Find where the given text appears and provide that cell's center as [X, Y] coordinate. 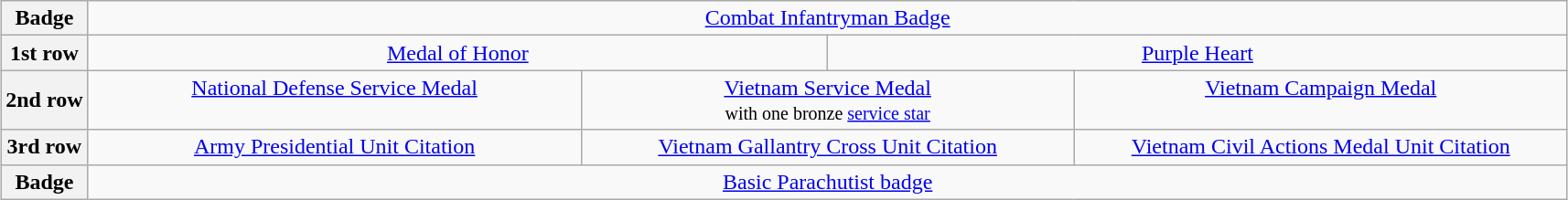
2nd row [44, 100]
1st row [44, 53]
Army Presidential Unit Citation [335, 147]
Vietnam Civil Actions Medal Unit Citation [1321, 147]
Purple Heart [1198, 53]
National Defense Service Medal [335, 100]
3rd row [44, 147]
Combat Infantryman Badge [827, 18]
Vietnam Gallantry Cross Unit Citation [827, 147]
Vietnam Campaign Medal [1321, 100]
Medal of Honor [457, 53]
Basic Parachutist badge [827, 182]
Vietnam Service Medalwith one bronze service star [827, 100]
